Return [X, Y] of the center of cell containing provided text 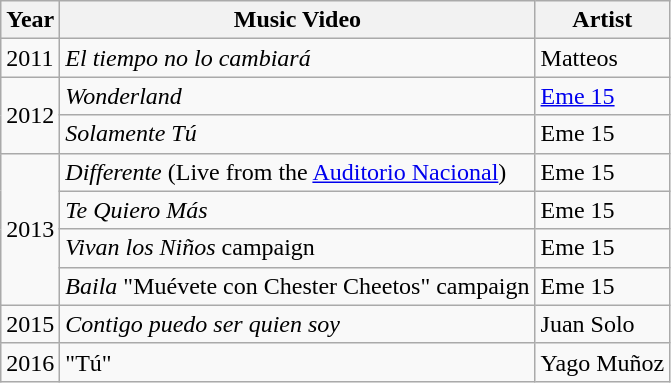
Baila "Muévete con Chester Cheetos" campaign [298, 286]
Year [30, 20]
Vivan los Niños campaign [298, 248]
Music Video [298, 20]
Te Quiero Más [298, 210]
2011 [30, 58]
Juan Solo [602, 324]
Solamente Tú [298, 134]
Artist [602, 20]
2013 [30, 229]
Contigo puedo ser quien soy [298, 324]
Wonderland [298, 96]
El tiempo no lo cambiará [298, 58]
2015 [30, 324]
Matteos [602, 58]
"Tú" [298, 362]
Yago Muñoz [602, 362]
2016 [30, 362]
Differente (Live from the Auditorio Nacional) [298, 172]
2012 [30, 115]
